Identify which cell holds the provided text, then report its [x, y] central coordinate. 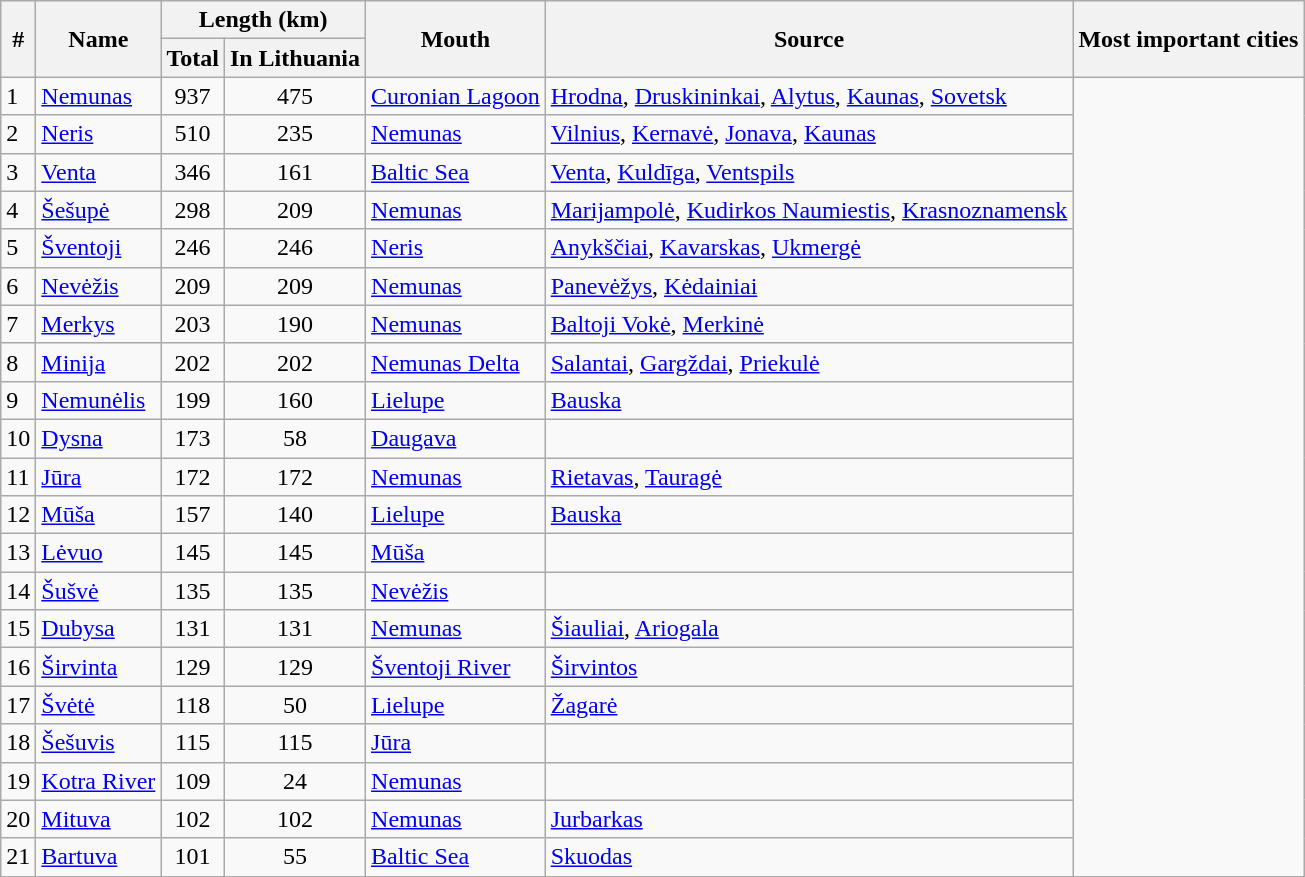
5 [18, 248]
In Lithuania [294, 58]
Švėtė [98, 705]
18 [18, 743]
118 [193, 705]
173 [193, 438]
11 [18, 477]
298 [193, 210]
Šiauliai, Ariogala [809, 629]
Nemunėlis [98, 400]
20 [18, 819]
6 [18, 286]
Širvinta [98, 667]
510 [193, 134]
Šešuvis [98, 743]
Šušvė [98, 591]
Dubysa [98, 629]
Marijampolė, Kudirkos Naumiestis, Krasnoznamensk [809, 210]
Baltoji Vokė, Merkinė [809, 324]
101 [193, 857]
109 [193, 781]
Šventoji River [456, 667]
13 [18, 553]
16 [18, 667]
Širvintos [809, 667]
15 [18, 629]
Vilnius, Kernavė, Jonava, Kaunas [809, 134]
Lėvuo [98, 553]
4 [18, 210]
Length (km) [264, 20]
2 [18, 134]
Anykščiai, Kavarskas, Ukmergė [809, 248]
Mituva [98, 819]
1 [18, 96]
Curonian Lagoon [456, 96]
12 [18, 515]
Skuodas [809, 857]
14 [18, 591]
10 [18, 438]
160 [294, 400]
Bartuva [98, 857]
19 [18, 781]
Minija [98, 362]
Name [98, 39]
199 [193, 400]
Panevėžys, Kėdainiai [809, 286]
9 [18, 400]
475 [294, 96]
937 [193, 96]
50 [294, 705]
3 [18, 172]
Total [193, 58]
190 [294, 324]
21 [18, 857]
24 [294, 781]
235 [294, 134]
203 [193, 324]
Salantai, Gargždai, Priekulė [809, 362]
Merkys [98, 324]
140 [294, 515]
Dysna [98, 438]
161 [294, 172]
157 [193, 515]
55 [294, 857]
Most important cities [1188, 39]
7 [18, 324]
Venta [98, 172]
58 [294, 438]
Rietavas, Tauragė [809, 477]
Šešupė [98, 210]
Žagarė [809, 705]
Jurbarkas [809, 819]
346 [193, 172]
17 [18, 705]
Mouth [456, 39]
Venta, Kuldīga, Ventspils [809, 172]
Daugava [456, 438]
# [18, 39]
Hrodna, Druskininkai, Alytus, Kaunas, Sovetsk [809, 96]
Source [809, 39]
8 [18, 362]
Nemunas Delta [456, 362]
Kotra River [98, 781]
Šventoji [98, 248]
